Locate the cell with the specified text and output its [X, Y] center coordinate. 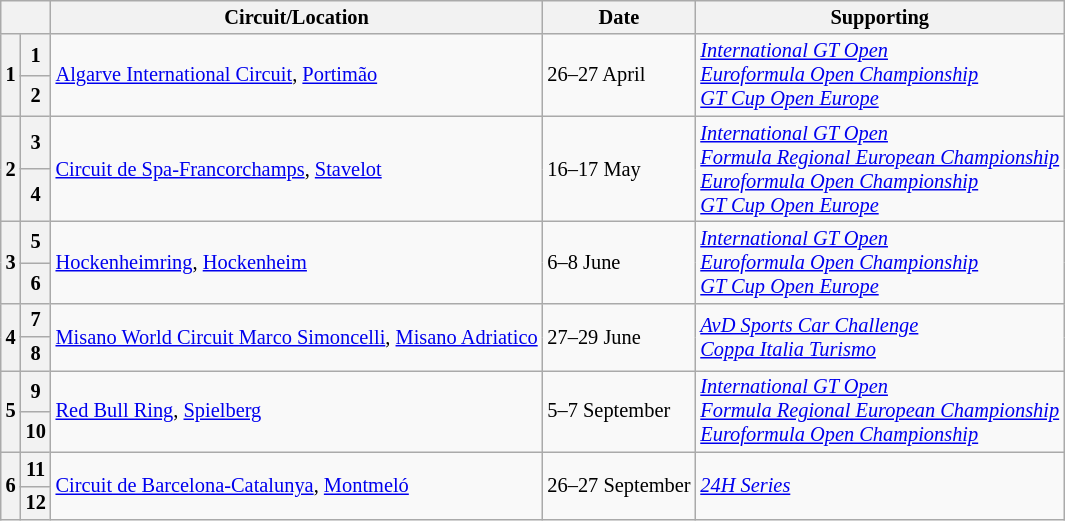
27–29 June [620, 336]
Circuit de Spa-Francorchamps, Stavelot [297, 169]
26–27 September [620, 486]
International GT OpenFormula Regional European ChampionshipEuroformula Open ChampionshipGT Cup Open Europe [880, 169]
10 [36, 432]
5–7 September [620, 411]
26–27 April [620, 75]
7 [36, 320]
Hockenheimring, Hockenheim [297, 262]
Circuit de Barcelona-Catalunya, Montmeló [297, 486]
8 [36, 354]
9 [36, 390]
Supporting [880, 17]
Circuit/Location [297, 17]
16–17 May [620, 169]
6–8 June [620, 262]
AvD Sports Car ChallengeCoppa Italia Turismo [880, 336]
Red Bull Ring, Spielberg [297, 411]
Misano World Circuit Marco Simoncelli, Misano Adriatico [297, 336]
11 [36, 469]
24H Series [880, 486]
Date [620, 17]
International GT OpenFormula Regional European ChampionshipEuroformula Open Championship [880, 411]
Algarve International Circuit, Portimão [297, 75]
12 [36, 503]
